Determine the (x, y) coordinate at the center of the cell enclosing the given text.  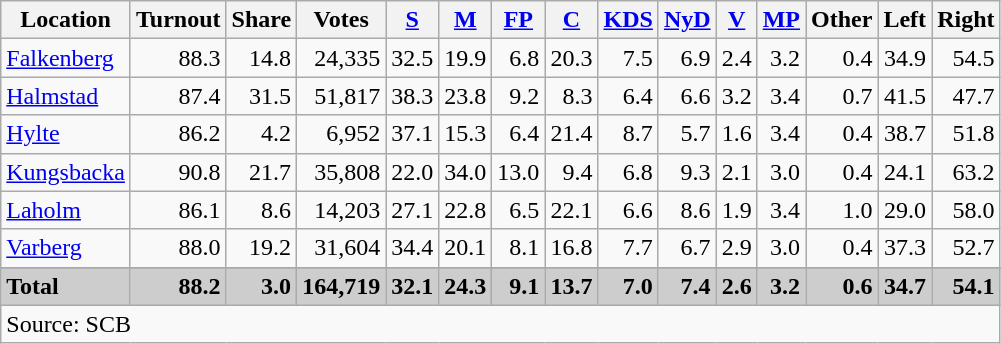
9.1 (518, 286)
34.0 (466, 172)
Share (262, 20)
1.0 (842, 210)
KDS (628, 20)
Varberg (66, 248)
35,808 (342, 172)
4.2 (262, 134)
164,719 (342, 286)
37.1 (412, 134)
2.6 (736, 286)
Left (905, 20)
54.5 (966, 58)
Right (966, 20)
1.6 (736, 134)
21.7 (262, 172)
88.2 (178, 286)
Laholm (66, 210)
0.7 (842, 96)
MP (781, 20)
20.3 (572, 58)
27.1 (412, 210)
38.7 (905, 134)
24,335 (342, 58)
Votes (342, 20)
24.3 (466, 286)
Other (842, 20)
FP (518, 20)
14,203 (342, 210)
9.4 (572, 172)
7.5 (628, 58)
Turnout (178, 20)
8.1 (518, 248)
6.5 (518, 210)
2.9 (736, 248)
6.7 (687, 248)
51,817 (342, 96)
31,604 (342, 248)
M (466, 20)
6,952 (342, 134)
34.4 (412, 248)
31.5 (262, 96)
9.3 (687, 172)
38.3 (412, 96)
6.9 (687, 58)
9.2 (518, 96)
34.9 (905, 58)
13.0 (518, 172)
19.2 (262, 248)
21.4 (572, 134)
8.3 (572, 96)
88.0 (178, 248)
Hylte (66, 134)
Kungsbacka (66, 172)
Halmstad (66, 96)
23.8 (466, 96)
87.4 (178, 96)
NyD (687, 20)
Source: SCB (500, 324)
7.7 (628, 248)
Location (66, 20)
47.7 (966, 96)
90.8 (178, 172)
63.2 (966, 172)
5.7 (687, 134)
Total (66, 286)
34.7 (905, 286)
V (736, 20)
Falkenberg (66, 58)
16.8 (572, 248)
8.7 (628, 134)
37.3 (905, 248)
29.0 (905, 210)
52.7 (966, 248)
7.0 (628, 286)
22.8 (466, 210)
54.1 (966, 286)
41.5 (905, 96)
86.1 (178, 210)
13.7 (572, 286)
2.1 (736, 172)
S (412, 20)
0.6 (842, 286)
86.2 (178, 134)
19.9 (466, 58)
1.9 (736, 210)
7.4 (687, 286)
51.8 (966, 134)
20.1 (466, 248)
32.1 (412, 286)
15.3 (466, 134)
14.8 (262, 58)
2.4 (736, 58)
22.0 (412, 172)
88.3 (178, 58)
58.0 (966, 210)
32.5 (412, 58)
C (572, 20)
22.1 (572, 210)
24.1 (905, 172)
